Detect which cell encompasses the target text, then output its [X, Y] center coordinate. 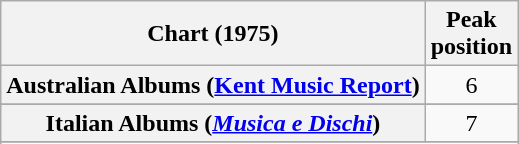
Chart (1975) [213, 34]
Australian Albums (Kent Music Report) [213, 85]
Peakposition [471, 34]
7 [471, 123]
Italian Albums (Musica e Dischi) [213, 123]
6 [471, 85]
